Identify which cell holds the provided text, then report its (x, y) central coordinate. 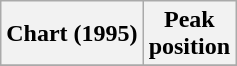
Chart (1995) (72, 34)
Peakposition (189, 34)
